For the text-containing cell, return its midpoint in (X, Y) coordinate format. 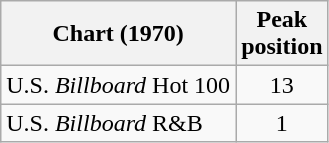
13 (282, 85)
1 (282, 123)
Peakposition (282, 34)
U.S. Billboard R&B (118, 123)
U.S. Billboard Hot 100 (118, 85)
Chart (1970) (118, 34)
